From the cell containing the given text, extract its center point as (x, y) coordinate. 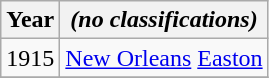
New Orleans Easton (164, 58)
Year (30, 20)
(no classifications) (164, 20)
1915 (30, 58)
